Identify which cell holds the provided text, then report its (x, y) central coordinate. 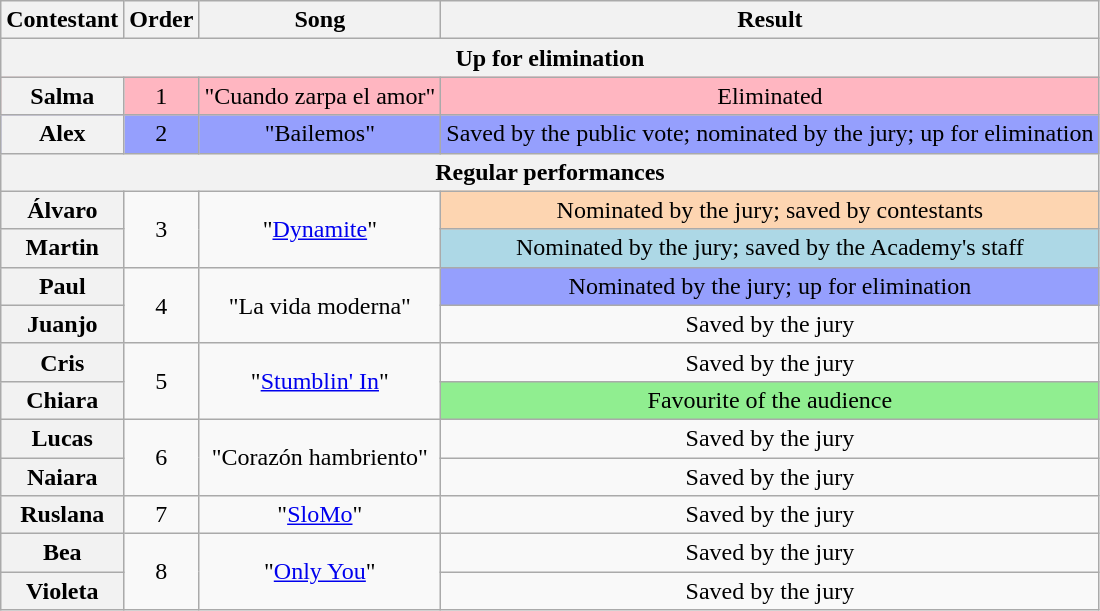
8 (162, 572)
Nominated by the jury; up for elimination (770, 286)
"Bailemos" (320, 134)
Nominated by the jury; saved by the Academy's staff (770, 248)
Order (162, 20)
1 (162, 96)
5 (162, 381)
Eliminated (770, 96)
Result (770, 20)
Ruslana (62, 515)
Chiara (62, 400)
Saved by the public vote; nominated by the jury; up for elimination (770, 134)
Salma (62, 96)
Juanjo (62, 324)
Álvaro (62, 210)
"Dynamite" (320, 229)
"Stumblin' In" (320, 381)
Violeta (62, 591)
"SloMo" (320, 515)
Regular performances (550, 172)
Nominated by the jury; saved by contestants (770, 210)
Lucas (62, 438)
Song (320, 20)
"Corazón hambriento" (320, 457)
Martin (62, 248)
2 (162, 134)
Alex (62, 134)
6 (162, 457)
Up for elimination (550, 58)
Contestant (62, 20)
"La vida moderna" (320, 305)
Paul (62, 286)
Naiara (62, 477)
Favourite of the audience (770, 400)
"Only You" (320, 572)
3 (162, 229)
Cris (62, 362)
7 (162, 515)
"Cuando zarpa el amor" (320, 96)
4 (162, 305)
Bea (62, 553)
